Extract the (X, Y) coordinate from the center of the cell holding the provided text.  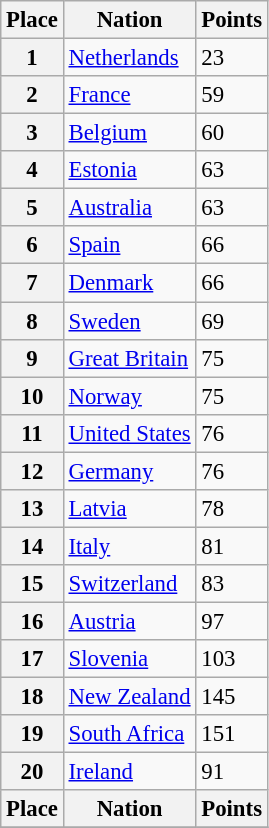
8 (32, 321)
9 (32, 358)
91 (232, 772)
6 (32, 245)
Italy (130, 546)
Germany (130, 471)
New Zealand (130, 697)
13 (32, 509)
Belgium (130, 133)
Estonia (130, 170)
Ireland (130, 772)
1 (32, 58)
Switzerland (130, 584)
151 (232, 734)
France (130, 95)
17 (32, 659)
60 (232, 133)
97 (232, 621)
7 (32, 283)
Latvia (130, 509)
14 (32, 546)
23 (232, 58)
Spain (130, 245)
Sweden (130, 321)
Netherlands (130, 58)
83 (232, 584)
69 (232, 321)
18 (32, 697)
12 (32, 471)
15 (32, 584)
United States (130, 433)
81 (232, 546)
5 (32, 208)
19 (32, 734)
Australia (130, 208)
20 (32, 772)
Great Britain (130, 358)
Denmark (130, 283)
Slovenia (130, 659)
Austria (130, 621)
10 (32, 396)
2 (32, 95)
Norway (130, 396)
59 (232, 95)
4 (32, 170)
103 (232, 659)
3 (32, 133)
145 (232, 697)
South Africa (130, 734)
11 (32, 433)
16 (32, 621)
78 (232, 509)
